Capture the cell that displays the provided text and extract its (X, Y) central coordinate. 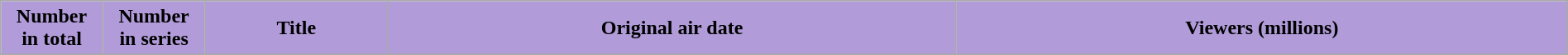
Numberin series (154, 28)
Numberin total (52, 28)
Title (296, 28)
Viewers (millions) (1262, 28)
Original air date (672, 28)
